Output the [X, Y] coordinate of the center of the cell containing the given text.  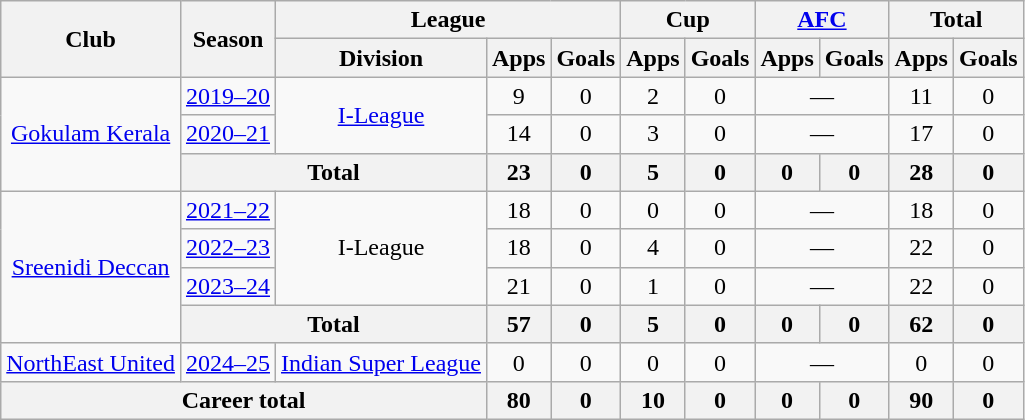
21 [518, 286]
Sreenidi Deccan [91, 267]
Season [228, 39]
Indian Super League [382, 362]
2023–24 [228, 286]
2020–21 [228, 134]
2019–20 [228, 96]
2021–22 [228, 210]
17 [921, 134]
Cup [688, 20]
Gokulam Kerala [91, 134]
11 [921, 96]
90 [921, 400]
1 [653, 286]
62 [921, 324]
League [448, 20]
9 [518, 96]
14 [518, 134]
Club [91, 39]
4 [653, 248]
28 [921, 172]
23 [518, 172]
57 [518, 324]
AFC [822, 20]
10 [653, 400]
3 [653, 134]
NorthEast United [91, 362]
2022–23 [228, 248]
2024–25 [228, 362]
Division [382, 58]
Career total [244, 400]
2 [653, 96]
80 [518, 400]
